Provide the [x, y] coordinate of the cell's center where the given text is located.  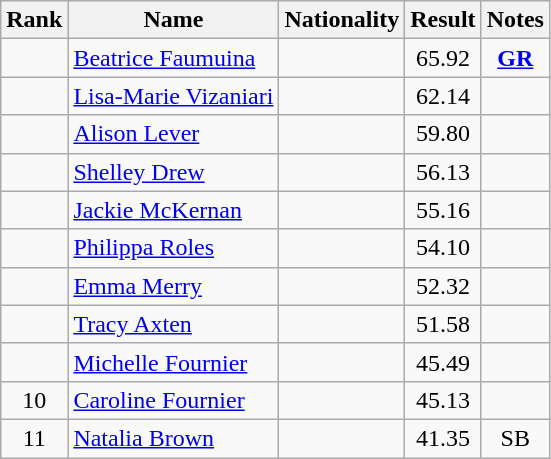
52.32 [443, 286]
Shelley Drew [174, 172]
45.49 [443, 362]
Notes [515, 20]
SB [515, 438]
Caroline Fournier [174, 400]
Lisa-Marie Vizaniari [174, 96]
Natalia Brown [174, 438]
59.80 [443, 134]
45.13 [443, 400]
Nationality [342, 20]
10 [34, 400]
Michelle Fournier [174, 362]
55.16 [443, 210]
41.35 [443, 438]
11 [34, 438]
Philippa Roles [174, 248]
Rank [34, 20]
Result [443, 20]
56.13 [443, 172]
65.92 [443, 58]
Name [174, 20]
Beatrice Faumuina [174, 58]
Emma Merry [174, 286]
62.14 [443, 96]
Tracy Axten [174, 324]
Alison Lever [174, 134]
54.10 [443, 248]
51.58 [443, 324]
Jackie McKernan [174, 210]
GR [515, 58]
